From the cell containing the given text, extract its center point as [X, Y] coordinate. 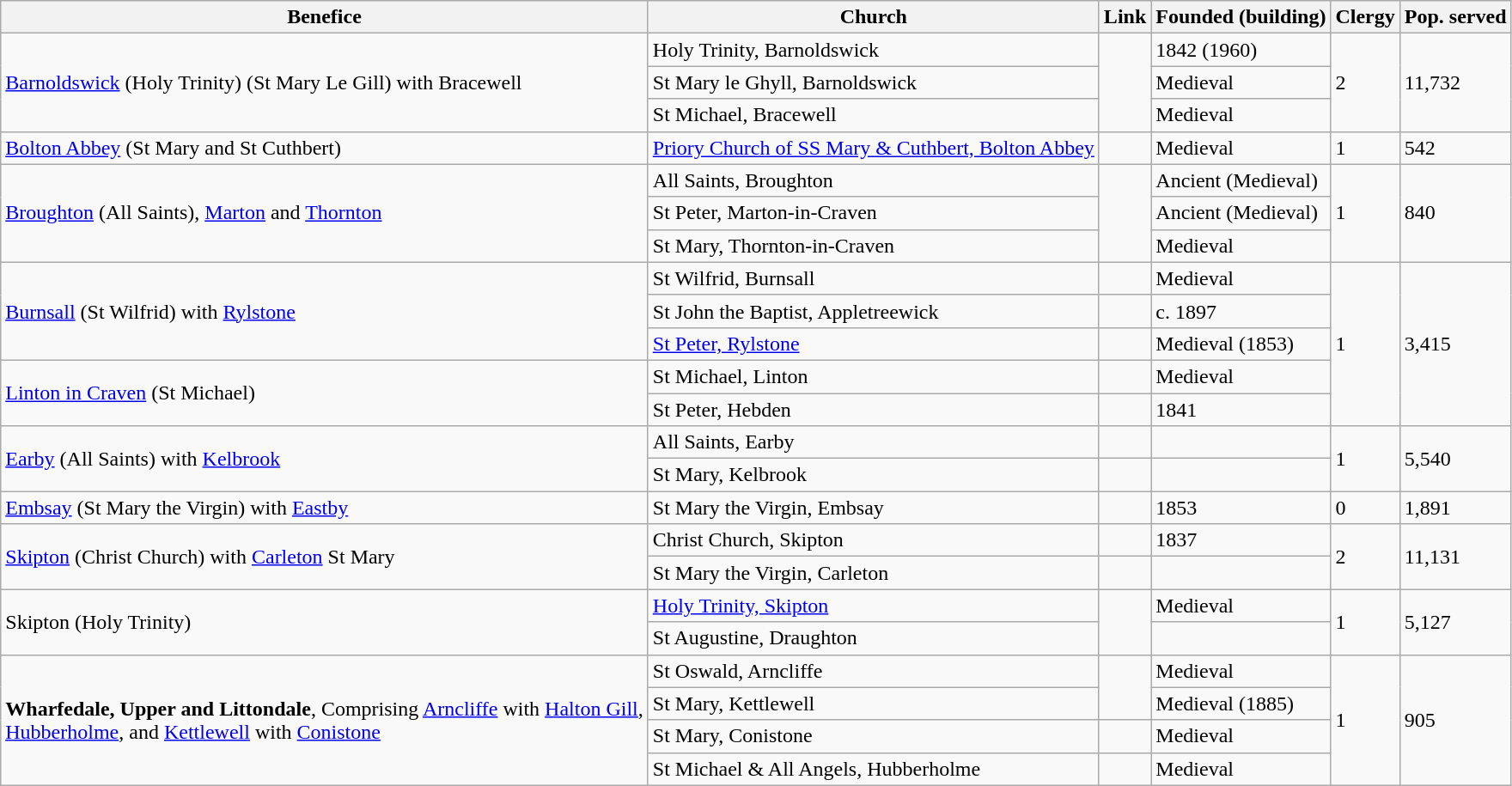
St Mary le Ghyll, Barnoldswick [873, 82]
c. 1897 [1241, 311]
905 [1455, 720]
5,540 [1455, 459]
Bolton Abbey (St Mary and St Cuthbert) [325, 148]
St Mary, Conistone [873, 736]
Burnsall (St Wilfrid) with Rylstone [325, 311]
St Mary the Virgin, Embsay [873, 508]
Wharfedale, Upper and Littondale, Comprising Arncliffe with Halton Gill,Hubberholme, and Kettlewell with Conistone [325, 720]
840 [1455, 213]
Church [873, 17]
St Wilfrid, Burnsall [873, 278]
St Mary the Virgin, Carleton [873, 573]
Skipton (Holy Trinity) [325, 622]
Medieval (1853) [1241, 344]
1842 (1960) [1241, 50]
5,127 [1455, 622]
Skipton (Christ Church) with Carleton St Mary [325, 557]
Holy Trinity, Barnoldswick [873, 50]
1841 [1241, 410]
St Mary, Kettlewell [873, 704]
St Mary, Thornton-in-Craven [873, 246]
Clergy [1365, 17]
Barnoldswick (Holy Trinity) (St Mary Le Gill) with Bracewell [325, 82]
1837 [1241, 540]
St Augustine, Draughton [873, 638]
St Peter, Marton-in-Craven [873, 213]
Benefice [325, 17]
St Michael, Linton [873, 376]
Embsay (St Mary the Virgin) with Eastby [325, 508]
St John the Baptist, Appletreewick [873, 311]
St Michael & All Angels, Hubberholme [873, 769]
Medieval (1885) [1241, 704]
All Saints, Earby [873, 442]
Christ Church, Skipton [873, 540]
542 [1455, 148]
3,415 [1455, 344]
St Peter, Hebden [873, 410]
St Oswald, Arncliffe [873, 671]
St Mary, Kelbrook [873, 475]
Broughton (All Saints), Marton and Thornton [325, 213]
Linton in Craven (St Michael) [325, 393]
St Peter, Rylstone [873, 344]
Priory Church of SS Mary & Cuthbert, Bolton Abbey [873, 148]
0 [1365, 508]
All Saints, Broughton [873, 180]
1853 [1241, 508]
Holy Trinity, Skipton [873, 606]
Founded (building) [1241, 17]
1,891 [1455, 508]
11,732 [1455, 82]
Link [1125, 17]
Earby (All Saints) with Kelbrook [325, 459]
St Michael, Bracewell [873, 115]
11,131 [1455, 557]
Pop. served [1455, 17]
